For the text-containing cell, return its midpoint in (x, y) coordinate format. 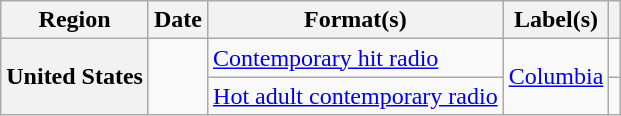
Contemporary hit radio (356, 58)
Format(s) (356, 20)
Date (178, 20)
Label(s) (556, 20)
Columbia (556, 77)
Hot adult contemporary radio (356, 96)
Region (75, 20)
United States (75, 77)
